Identify which cell holds the provided text, then report its (X, Y) central coordinate. 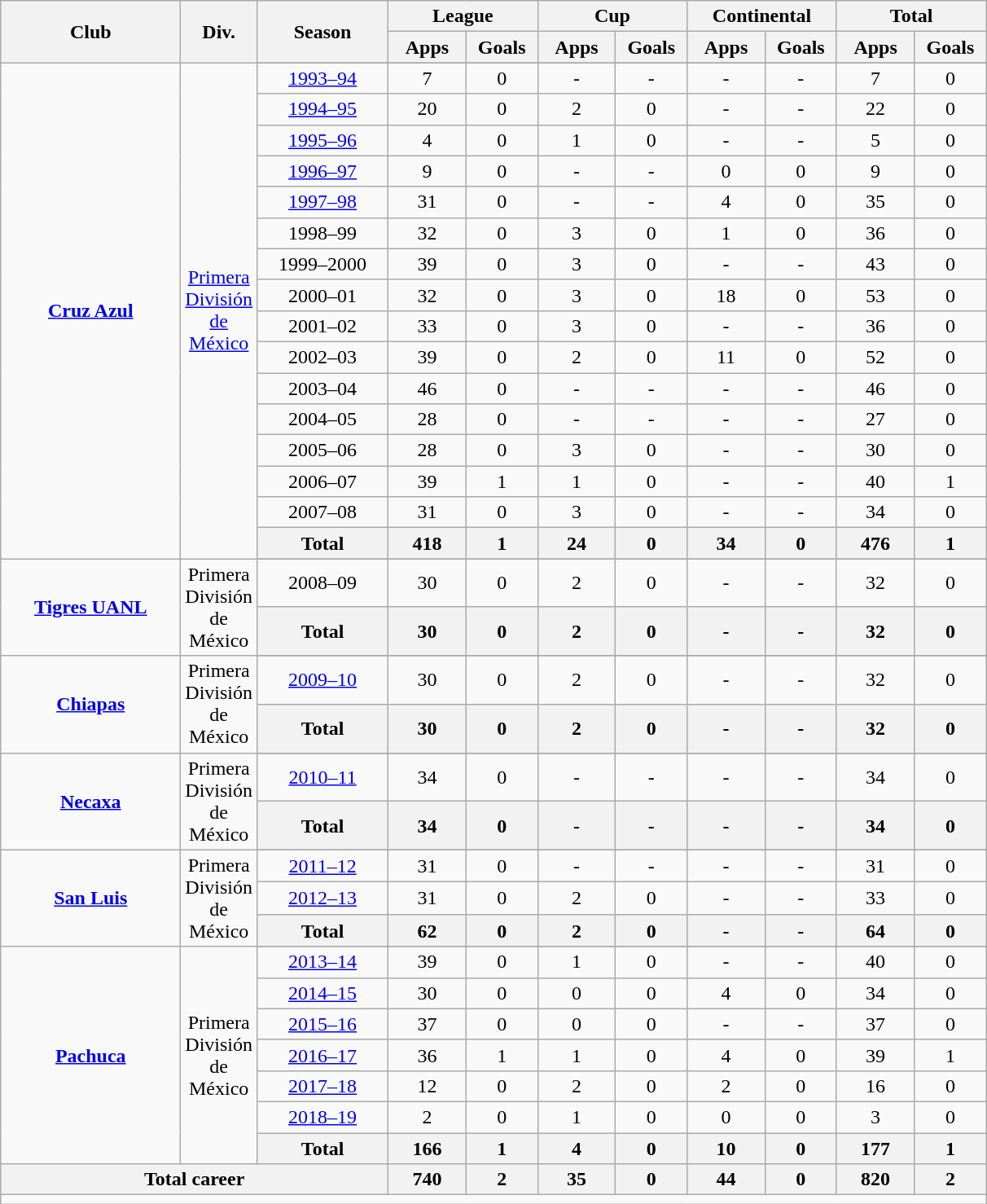
2004–05 (322, 420)
44 (726, 1180)
2015–16 (322, 1024)
Club (91, 32)
1995–96 (322, 140)
1993–94 (322, 78)
1996–97 (322, 171)
24 (577, 543)
62 (428, 930)
2009–10 (322, 680)
2010–11 (322, 777)
12 (428, 1086)
2005–06 (322, 450)
476 (875, 543)
2000–01 (322, 295)
2008–09 (322, 583)
18 (726, 295)
1998–99 (322, 233)
2011–12 (322, 866)
16 (875, 1086)
2013–14 (322, 962)
Tigres UANL (91, 608)
43 (875, 264)
52 (875, 357)
418 (428, 543)
League (463, 16)
2007–08 (322, 512)
Chiapas (91, 704)
22 (875, 109)
11 (726, 357)
Continental (762, 16)
1997–98 (322, 202)
Cup (612, 16)
2001–02 (322, 326)
Pachuca (91, 1055)
2002–03 (322, 357)
Necaxa (91, 802)
2018–19 (322, 1117)
Season (322, 32)
740 (428, 1180)
53 (875, 295)
10 (726, 1148)
1994–95 (322, 109)
2012–13 (322, 899)
64 (875, 930)
820 (875, 1180)
5 (875, 140)
1999–2000 (322, 264)
2016–17 (322, 1055)
2017–18 (322, 1086)
166 (428, 1148)
Cruz Azul (91, 311)
2003–04 (322, 389)
20 (428, 109)
2014–15 (322, 993)
27 (875, 420)
177 (875, 1148)
Total career (195, 1180)
2006–07 (322, 481)
San Luis (91, 898)
Div. (219, 32)
